Locate the cell with the specified text and output its [X, Y] center coordinate. 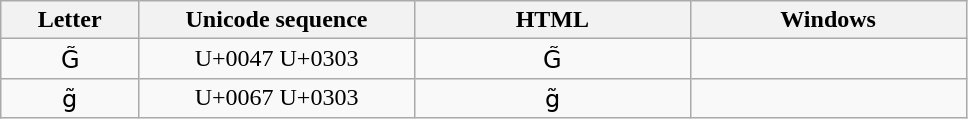
U+0047 U+0303 [277, 59]
HTML [552, 20]
U+0067 U+0303 [277, 98]
Letter [70, 20]
Unicode sequence [277, 20]
Windows [828, 20]
